Detect which cell encompasses the target text, then output its (X, Y) center coordinate. 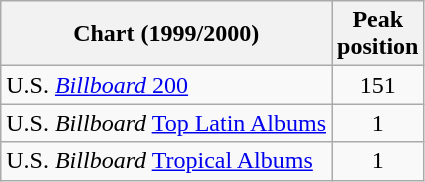
U.S. Billboard Top Latin Albums (166, 123)
151 (378, 85)
U.S. Billboard 200 (166, 85)
Chart (1999/2000) (166, 34)
U.S. Billboard Tropical Albums (166, 161)
Peakposition (378, 34)
